Pinpoint the cell where the given text exists, returning its (X, Y) midpoint coordinate. 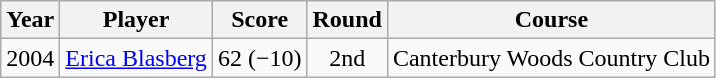
Course (551, 20)
Erica Blasberg (136, 58)
Round (347, 20)
Score (260, 20)
2nd (347, 58)
62 (−10) (260, 58)
2004 (30, 58)
Player (136, 20)
Canterbury Woods Country Club (551, 58)
Year (30, 20)
